Extract the [x, y] coordinate from the center of the cell holding the provided text.  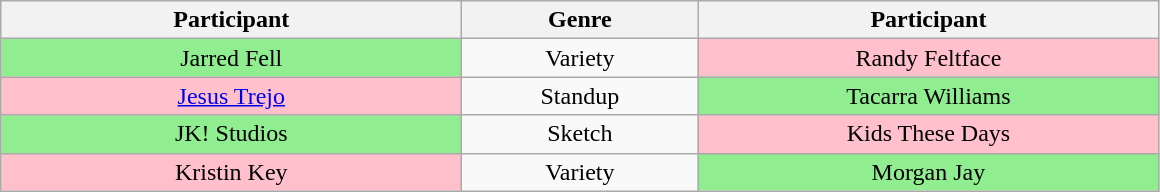
Jarred Fell [232, 58]
Tacarra Williams [928, 96]
Kids These Days [928, 134]
Kristin Key [232, 172]
Jesus Trejo [232, 96]
Morgan Jay [928, 172]
Standup [580, 96]
Genre [580, 20]
Randy Feltface [928, 58]
Sketch [580, 134]
JK! Studios [232, 134]
